Identify which cell holds the provided text, then report its (X, Y) central coordinate. 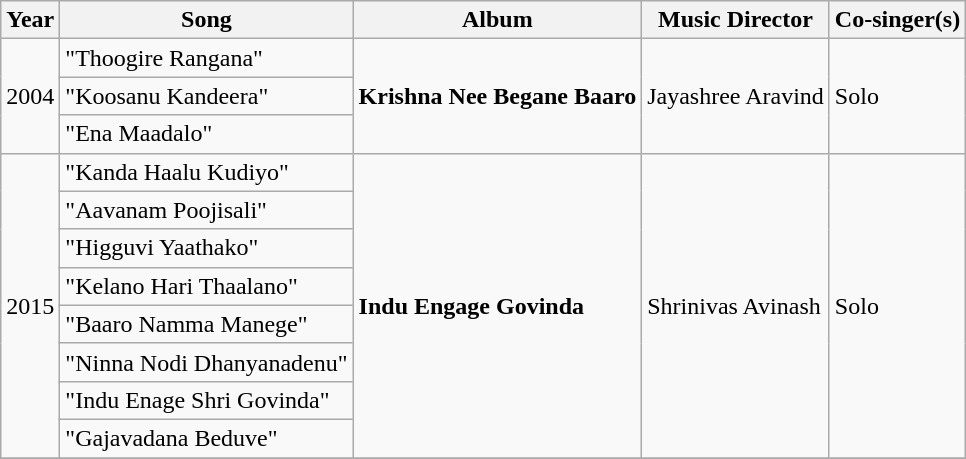
Song (206, 20)
"Kanda Haalu Kudiyo" (206, 172)
Shrinivas Avinash (736, 305)
Music Director (736, 20)
Krishna Nee Begane Baaro (498, 96)
Album (498, 20)
2015 (30, 305)
"Baaro Namma Manege" (206, 324)
"Koosanu Kandeera" (206, 96)
Jayashree Aravind (736, 96)
"Kelano Hari Thaalano" (206, 286)
Indu Engage Govinda (498, 305)
"Higguvi Yaathako" (206, 248)
"Gajavadana Beduve" (206, 438)
"Thoogire Rangana" (206, 58)
2004 (30, 96)
"Aavanam Poojisali" (206, 210)
Co-singer(s) (897, 20)
"Ninna Nodi Dhanyanadenu" (206, 362)
Year (30, 20)
"Indu Enage Shri Govinda" (206, 400)
"Ena Maadalo" (206, 134)
